Output the [X, Y] coordinate of the center of the cell containing the given text.  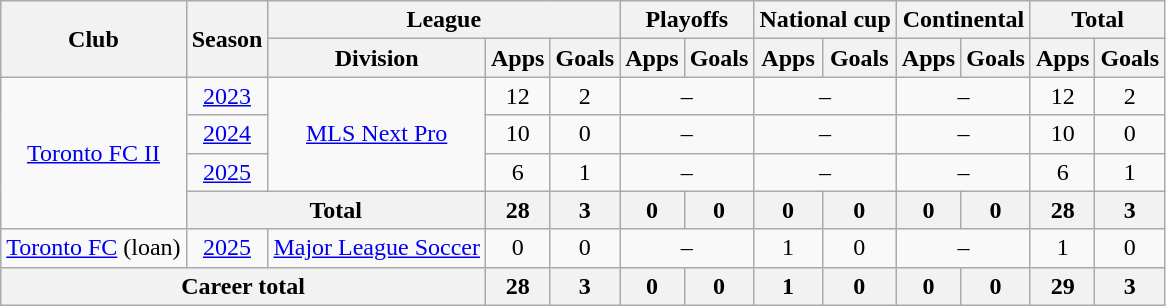
2023 [227, 96]
Continental [963, 20]
Club [94, 39]
MLS Next Pro [377, 134]
Division [377, 58]
National cup [825, 20]
League [444, 20]
Career total [244, 286]
Toronto FC II [94, 153]
29 [1062, 286]
Playoffs [687, 20]
Major League Soccer [377, 248]
Season [227, 39]
Toronto FC (loan) [94, 248]
2024 [227, 134]
